From the cell containing the given text, extract its center point as (x, y) coordinate. 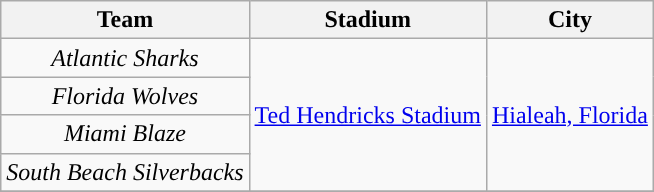
Hialeah, Florida (570, 115)
Team (125, 20)
City (570, 20)
Florida Wolves (125, 96)
Miami Blaze (125, 134)
Ted Hendricks Stadium (368, 115)
Stadium (368, 20)
Atlantic Sharks (125, 58)
South Beach Silverbacks (125, 172)
